Return (X, Y) of the center of cell containing provided text 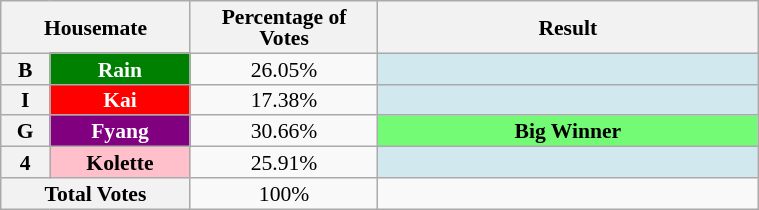
100% (284, 194)
B (26, 68)
Total Votes (96, 194)
17.38% (284, 100)
4 (26, 162)
30.66% (284, 132)
Kolette (120, 162)
G (26, 132)
26.05% (284, 68)
Fyang (120, 132)
Kai (120, 100)
25.91% (284, 162)
Rain (120, 68)
I (26, 100)
Percentage of Votes (284, 27)
Housemate (96, 27)
Result (568, 27)
Big Winner (568, 132)
